Identify which cell holds the provided text, then report its (x, y) central coordinate. 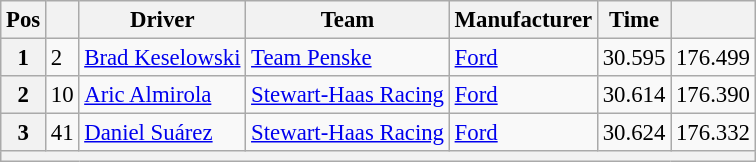
176.332 (714, 133)
Manufacturer (523, 20)
176.499 (714, 58)
Time (634, 20)
Brad Keselowski (162, 58)
Driver (162, 20)
176.390 (714, 95)
10 (62, 95)
Pos (24, 20)
Team Penske (348, 58)
Aric Almirola (162, 95)
41 (62, 133)
Daniel Suárez (162, 133)
30.624 (634, 133)
30.595 (634, 58)
30.614 (634, 95)
Team (348, 20)
1 (24, 58)
3 (24, 133)
